Capture the cell that displays the provided text and extract its (x, y) central coordinate. 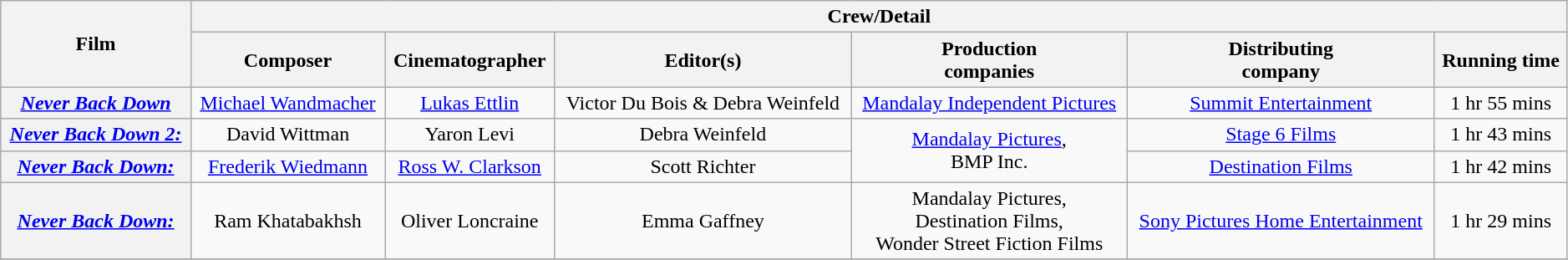
Production companies (989, 60)
Distributing company (1281, 60)
Victor Du Bois & Debra Weinfeld (703, 103)
Sony Pictures Home Entertainment (1281, 221)
1 hr 55 mins (1500, 103)
Destination Films (1281, 166)
Never Back Down 2: (96, 135)
Emma Gaffney (703, 221)
1 hr 42 mins (1500, 166)
Mandalay Independent Pictures (989, 103)
Ram Khatabakhsh (287, 221)
Summit Entertainment (1281, 103)
Mandalay Pictures, Destination Films, Wonder Street Fiction Films (989, 221)
1 hr 29 mins (1500, 221)
Editor(s) (703, 60)
Oliver Loncraine (469, 221)
Stage 6 Films (1281, 135)
Never Back Down (96, 103)
1 hr 43 mins (1500, 135)
Michael Wandmacher (287, 103)
Crew/Detail (879, 17)
Ross W. Clarkson (469, 166)
Scott Richter (703, 166)
David Wittman (287, 135)
Lukas Ettlin (469, 103)
Frederik Wiedmann (287, 166)
Composer (287, 60)
Running time (1500, 60)
Cinematographer (469, 60)
Mandalay Pictures, BMP Inc. (989, 150)
Yaron Levi (469, 135)
Debra Weinfeld (703, 135)
Film (96, 43)
